Provide the (X, Y) coordinate of the cell's center where the given text is located.  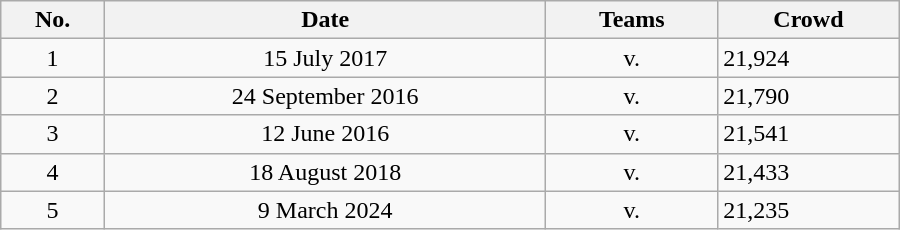
5 (53, 210)
15 July 2017 (325, 58)
24 September 2016 (325, 96)
21,924 (809, 58)
21,541 (809, 134)
Date (325, 20)
2 (53, 96)
Teams (632, 20)
9 March 2024 (325, 210)
12 June 2016 (325, 134)
21,790 (809, 96)
No. (53, 20)
21,433 (809, 172)
4 (53, 172)
3 (53, 134)
1 (53, 58)
21,235 (809, 210)
Crowd (809, 20)
18 August 2018 (325, 172)
